From the cell containing the given text, extract its center point as [x, y] coordinate. 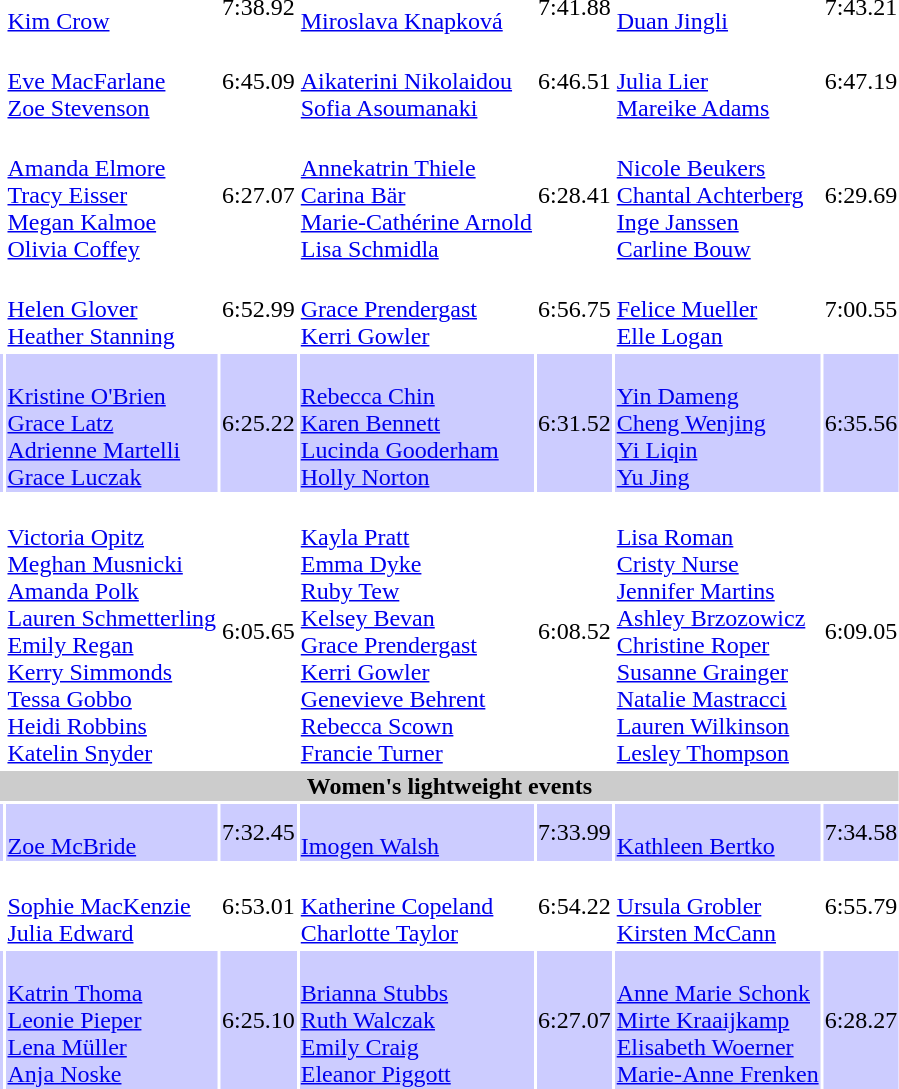
Nicole BeukersChantal AchterbergInge JanssenCarline Bouw [718, 195]
Brianna StubbsRuth WalczakEmily CraigEleanor Piggott [416, 1020]
Zoe McBride [112, 832]
Anne Marie SchonkMirte KraaijkampElisabeth WoernerMarie-Anne Frenken [718, 1020]
Amanda ElmoreTracy EisserMegan KalmoeOlivia Coffey [112, 195]
Lisa RomanCristy NurseJennifer MartinsAshley BrzozowiczChristine RoperSusanne GraingerNatalie MastracciLauren WilkinsonLesley Thompson [718, 632]
6:52.99 [259, 309]
Katrin ThomaLeonie PieperLena MüllerAnja Noske [112, 1020]
7:00.55 [861, 309]
Kristine O'BrienGrace LatzAdrienne MartelliGrace Luczak [112, 423]
6:47.19 [861, 81]
Aikaterini Nikolaidou Sofia Asoumanaki [416, 81]
6:08.52 [575, 632]
Rebecca ChinKaren BennettLucinda GooderhamHolly Norton [416, 423]
Katherine CopelandCharlotte Taylor [416, 906]
Victoria OpitzMeghan MusnickiAmanda PolkLauren SchmetterlingEmily ReganKerry SimmondsTessa GobboHeidi RobbinsKatelin Snyder [112, 632]
Annekatrin ThieleCarina BärMarie-Cathérine ArnoldLisa Schmidla [416, 195]
Felice MuellerElle Logan [718, 309]
6:46.51 [575, 81]
6:05.65 [259, 632]
6:45.09 [259, 81]
Yin DamengCheng WenjingYi LiqinYu Jing [718, 423]
Kayla PrattEmma DykeRuby TewKelsey BevanGrace PrendergastKerri GowlerGenevieve BehrentRebecca ScownFrancie Turner [416, 632]
7:34.58 [861, 832]
6:55.79 [861, 906]
6:54.22 [575, 906]
6:35.56 [861, 423]
Sophie MacKenzieJulia Edward [112, 906]
7:32.45 [259, 832]
6:29.69 [861, 195]
6:28.41 [575, 195]
Women's lightweight events [450, 786]
Imogen Walsh [416, 832]
Eve MacFarlaneZoe Stevenson [112, 81]
Ursula GroblerKirsten McCann [718, 906]
6:09.05 [861, 632]
6:28.27 [861, 1020]
6:31.52 [575, 423]
6:56.75 [575, 309]
Julia Lier Mareike Adams [718, 81]
Grace PrendergastKerri Gowler [416, 309]
6:53.01 [259, 906]
7:33.99 [575, 832]
6:25.22 [259, 423]
Helen GloverHeather Stanning [112, 309]
6:25.10 [259, 1020]
Kathleen Bertko [718, 832]
